Detect which cell encompasses the target text, then output its (x, y) center coordinate. 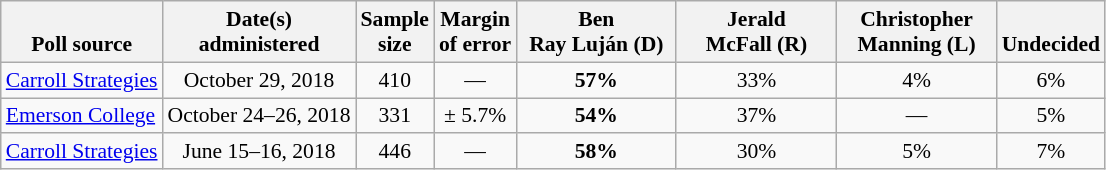
June 15–16, 2018 (260, 152)
Samplesize (395, 32)
6% (1051, 80)
33% (756, 80)
410 (395, 80)
54% (596, 116)
37% (756, 116)
446 (395, 152)
ChristopherManning (L) (917, 32)
57% (596, 80)
Emerson College (82, 116)
Undecided (1051, 32)
BenRay Luján (D) (596, 32)
Poll source (82, 32)
331 (395, 116)
4% (917, 80)
October 24–26, 2018 (260, 116)
Date(s)administered (260, 32)
7% (1051, 152)
58% (596, 152)
30% (756, 152)
Marginof error (475, 32)
± 5.7% (475, 116)
October 29, 2018 (260, 80)
JeraldMcFall (R) (756, 32)
